Provide the [X, Y] coordinate of the cell's center where the given text is located.  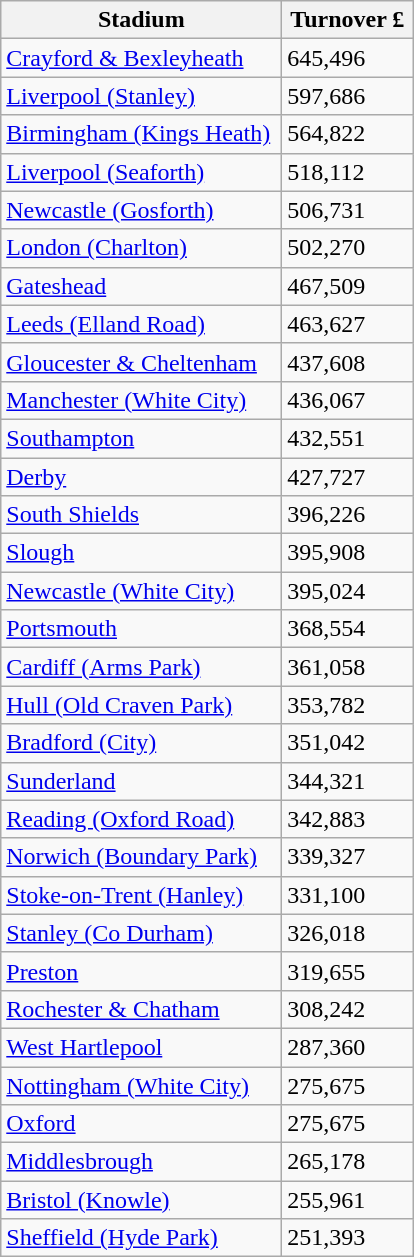
506,731 [348, 210]
287,360 [348, 1047]
Stanley (Co Durham) [142, 933]
Gateshead [142, 286]
331,100 [348, 895]
West Hartlepool [142, 1047]
467,509 [348, 286]
Leeds (Elland Road) [142, 324]
351,042 [348, 743]
Sheffield (Hyde Park) [142, 1238]
Liverpool (Stanley) [142, 96]
265,178 [348, 1162]
326,018 [348, 933]
Birmingham (Kings Heath) [142, 134]
Manchester (White City) [142, 400]
437,608 [348, 362]
308,242 [348, 1009]
Oxford [142, 1124]
Stadium [142, 20]
Norwich (Boundary Park) [142, 857]
Sunderland [142, 781]
645,496 [348, 58]
597,686 [348, 96]
South Shields [142, 515]
368,554 [348, 629]
319,655 [348, 971]
Bradford (City) [142, 743]
Slough [142, 553]
Crayford & Bexleyheath [142, 58]
Derby [142, 477]
342,883 [348, 819]
395,024 [348, 591]
395,908 [348, 553]
Liverpool (Seaforth) [142, 172]
Newcastle (Gosforth) [142, 210]
353,782 [348, 705]
Portsmouth [142, 629]
London (Charlton) [142, 248]
Cardiff (Arms Park) [142, 667]
361,058 [348, 667]
502,270 [348, 248]
518,112 [348, 172]
Middlesbrough [142, 1162]
Reading (Oxford Road) [142, 819]
427,727 [348, 477]
Bristol (Knowle) [142, 1200]
Newcastle (White City) [142, 591]
251,393 [348, 1238]
Stoke-on-Trent (Hanley) [142, 895]
396,226 [348, 515]
Gloucester & Cheltenham [142, 362]
344,321 [348, 781]
432,551 [348, 438]
Rochester & Chatham [142, 1009]
Nottingham (White City) [142, 1085]
564,822 [348, 134]
Hull (Old Craven Park) [142, 705]
339,327 [348, 857]
Preston [142, 971]
255,961 [348, 1200]
463,627 [348, 324]
Southampton [142, 438]
Turnover £ [348, 20]
436,067 [348, 400]
